Output the [x, y] coordinate of the center of the cell containing the given text.  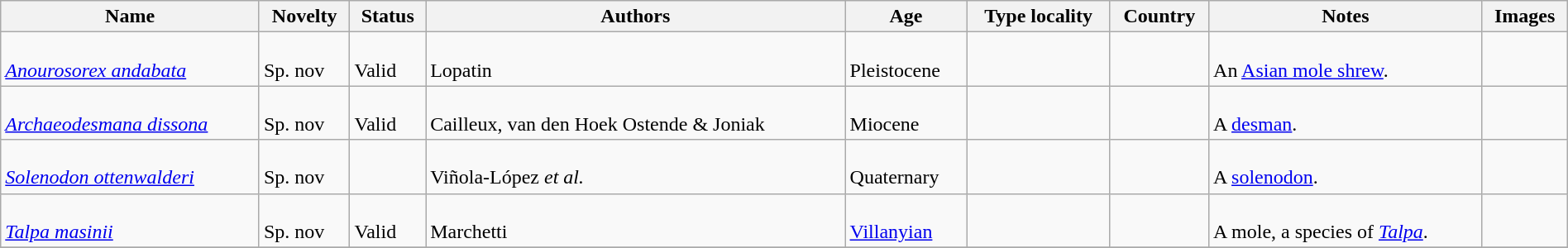
A mole, a species of Talpa. [1346, 220]
Marchetti [635, 220]
Country [1159, 17]
Images [1525, 17]
Talpa masinii [131, 220]
Archaeodesmana dissona [131, 112]
Villanyian [906, 220]
Lopatin [635, 60]
Anourosorex andabata [131, 60]
Cailleux, van den Hoek Ostende & Joniak [635, 112]
Authors [635, 17]
Notes [1346, 17]
Status [388, 17]
A solenodon. [1346, 167]
Name [131, 17]
Quaternary [906, 167]
Type locality [1039, 17]
Age [906, 17]
A desman. [1346, 112]
Miocene [906, 112]
An Asian mole shrew. [1346, 60]
Solenodon ottenwalderi [131, 167]
Pleistocene [906, 60]
Novelty [304, 17]
Viñola-López et al. [635, 167]
